From the cell containing the given text, extract its center point as (x, y) coordinate. 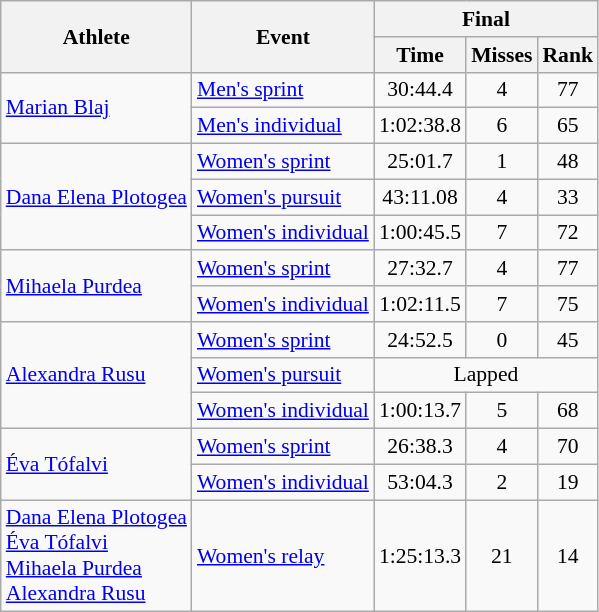
43:11.08 (420, 197)
Lapped (486, 375)
Event (283, 36)
65 (568, 126)
70 (568, 447)
45 (568, 340)
33 (568, 197)
Time (420, 55)
Éva Tófalvi (96, 464)
Misses (502, 55)
68 (568, 411)
30:44.4 (420, 90)
24:52.5 (420, 340)
1:25:13.3 (420, 556)
1 (502, 162)
1:00:13.7 (420, 411)
Rank (568, 55)
Men's individual (283, 126)
Men's sprint (283, 90)
53:04.3 (420, 482)
26:38.3 (420, 447)
1:00:45.5 (420, 233)
Dana Elena PlotogeaÉva Tófalvi Mihaela PurdeaAlexandra Rusu (96, 556)
5 (502, 411)
Final (486, 19)
Athlete (96, 36)
48 (568, 162)
75 (568, 304)
Marian Blaj (96, 108)
14 (568, 556)
Alexandra Rusu (96, 376)
0 (502, 340)
27:32.7 (420, 269)
2 (502, 482)
1:02:38.8 (420, 126)
Dana Elena Plotogea (96, 198)
21 (502, 556)
19 (568, 482)
Mihaela Purdea (96, 286)
1:02:11.5 (420, 304)
72 (568, 233)
Women's relay (283, 556)
6 (502, 126)
25:01.7 (420, 162)
